Find where the given text appears and provide that cell's center as [X, Y] coordinate. 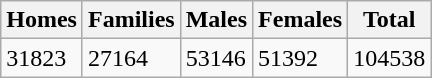
Families [131, 20]
27164 [131, 58]
Total [390, 20]
31823 [42, 58]
104538 [390, 58]
Males [216, 20]
Females [300, 20]
53146 [216, 58]
Homes [42, 20]
51392 [300, 58]
